Find where the given text appears and provide that cell's center as (X, Y) coordinate. 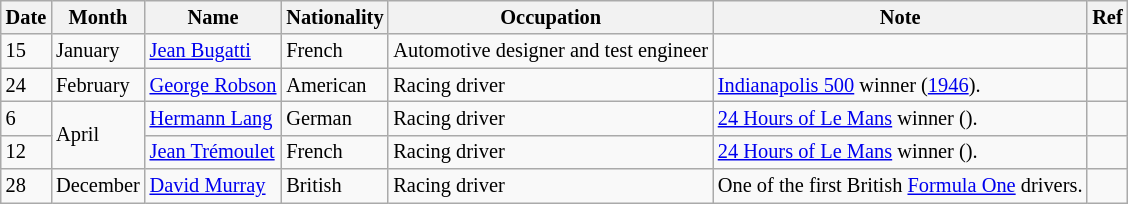
28 (26, 186)
15 (26, 51)
Indianapolis 500 winner (1946). (900, 85)
Hermann Lang (214, 118)
Date (26, 17)
12 (26, 152)
January (98, 51)
Nationality (334, 17)
6 (26, 118)
Jean Trémoulet (214, 152)
American (334, 85)
December (98, 186)
24 (26, 85)
Occupation (550, 17)
George Robson (214, 85)
February (98, 85)
David Murray (214, 186)
Note (900, 17)
German (334, 118)
Ref (1107, 17)
April (98, 134)
British (334, 186)
Month (98, 17)
One of the first British Formula One drivers. (900, 186)
Jean Bugatti (214, 51)
Name (214, 17)
Automotive designer and test engineer (550, 51)
